Extract the [x, y] coordinate from the center of the cell holding the provided text.  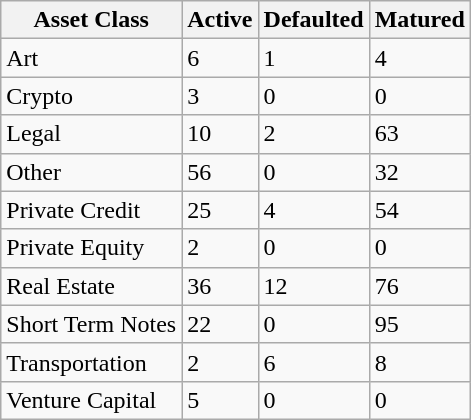
Active [220, 20]
Matured [420, 20]
1 [314, 58]
Other [92, 172]
54 [420, 210]
Defaulted [314, 20]
36 [220, 286]
25 [220, 210]
Short Term Notes [92, 324]
Legal [92, 134]
Real Estate [92, 286]
3 [220, 96]
Asset Class [92, 20]
95 [420, 324]
5 [220, 400]
Venture Capital [92, 400]
10 [220, 134]
76 [420, 286]
63 [420, 134]
32 [420, 172]
8 [420, 362]
Private Equity [92, 248]
12 [314, 286]
56 [220, 172]
Transportation [92, 362]
Crypto [92, 96]
Art [92, 58]
Private Credit [92, 210]
22 [220, 324]
